Identify which cell holds the provided text, then report its (x, y) central coordinate. 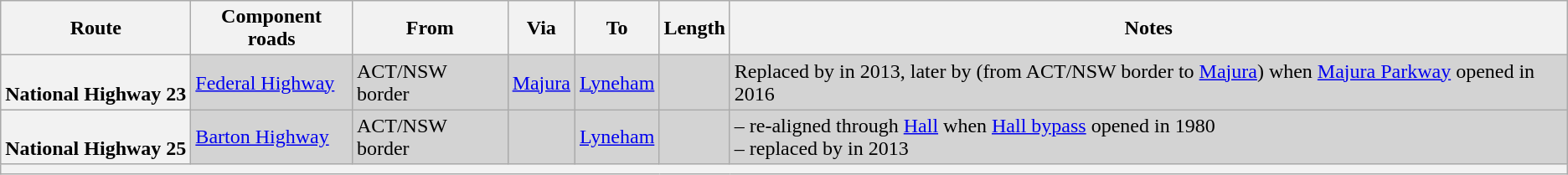
Notes (1148, 28)
Via (541, 28)
Majura (541, 82)
Length (694, 28)
Route (95, 28)
Federal Highway (271, 82)
National Highway 25 (95, 137)
– re-aligned through Hall when Hall bypass opened in 1980– replaced by in 2013 (1148, 137)
Barton Highway (271, 137)
Replaced by in 2013, later by (from ACT/NSW border to Majura) when Majura Parkway opened in 2016 (1148, 82)
To (616, 28)
National Highway 23 (95, 82)
Component roads (271, 28)
From (430, 28)
